Capture the cell that displays the provided text and extract its (x, y) central coordinate. 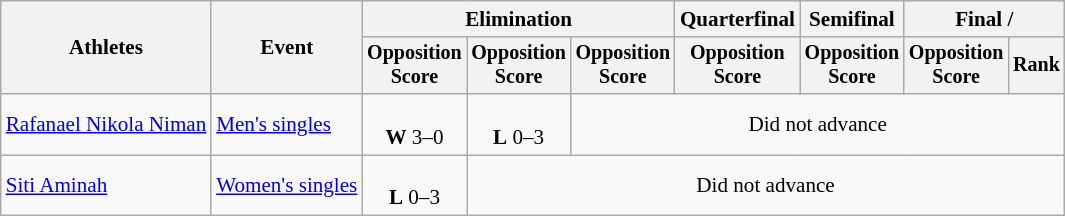
Men's singles (286, 124)
Quarterfinal (738, 18)
Athletes (106, 48)
Semifinal (852, 18)
Elimination (518, 18)
Siti Aminah (106, 186)
Rank (1036, 65)
Final / (984, 18)
W 3–0 (414, 124)
Women's singles (286, 186)
Rafanael Nikola Niman (106, 124)
Event (286, 48)
